Find where the given text appears and provide that cell's center as (X, Y) coordinate. 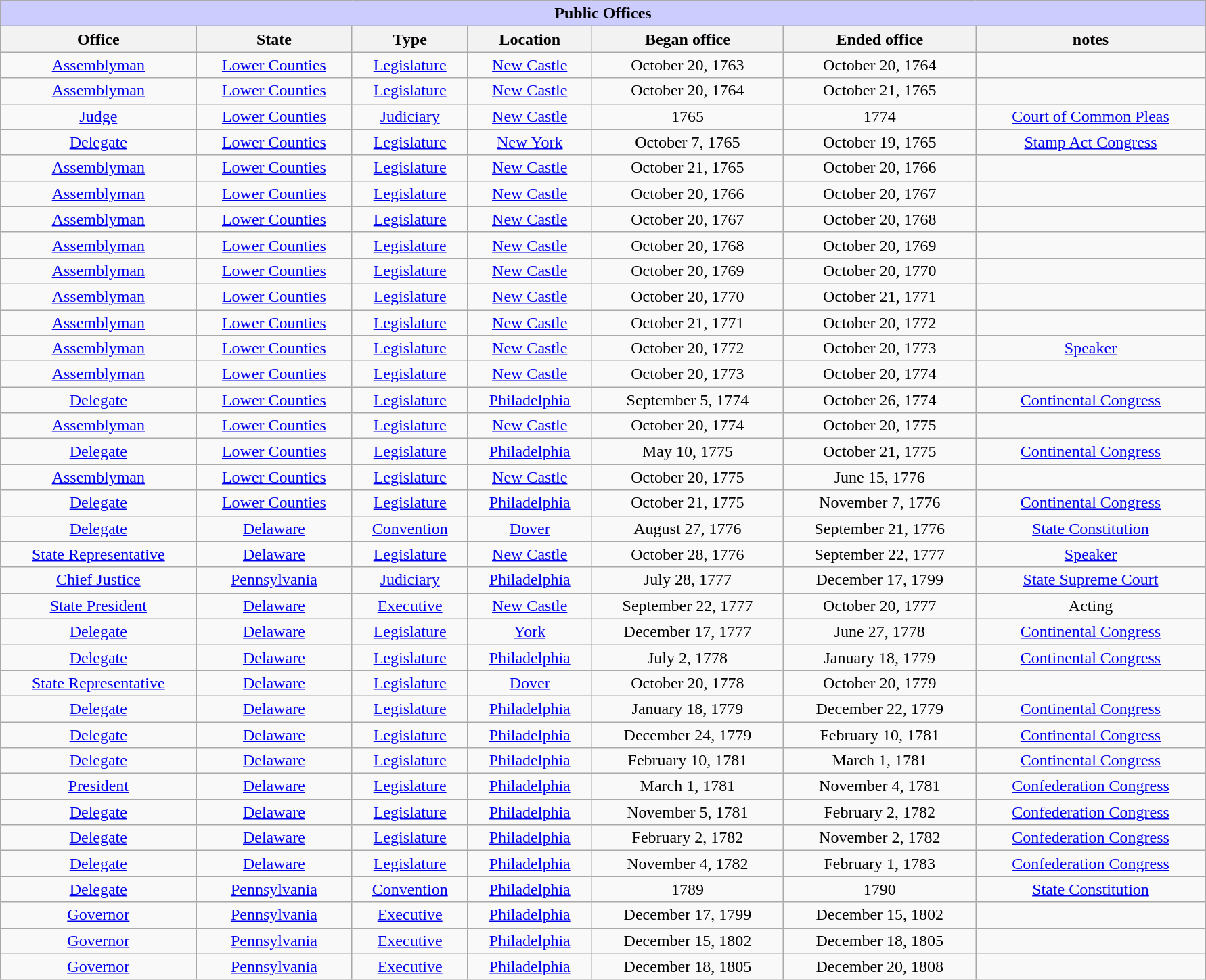
Stamp Act Congress (1091, 142)
September 21, 1776 (880, 529)
October 28, 1776 (688, 554)
1774 (880, 116)
1765 (688, 116)
November 4, 1781 (880, 786)
October 20, 1777 (880, 606)
Acting (1091, 606)
October 20, 1778 (688, 683)
President (99, 786)
Location (529, 39)
November 2, 1782 (880, 838)
Began office (688, 39)
November 5, 1781 (688, 812)
New York (529, 142)
State (274, 39)
York (529, 631)
November 4, 1782 (688, 864)
1790 (880, 889)
June 27, 1778 (880, 631)
notes (1091, 39)
State President (99, 606)
Court of Common Pleas (1091, 116)
October 20, 1779 (880, 683)
Type (410, 39)
October 19, 1765 (880, 142)
December 24, 1779 (688, 734)
Public Offices (604, 14)
August 27, 1776 (688, 529)
February 1, 1783 (880, 864)
November 7, 1776 (880, 503)
State Supreme Court (1091, 580)
June 15, 1776 (880, 477)
December 20, 1808 (880, 966)
July 28, 1777 (688, 580)
Chief Justice (99, 580)
July 2, 1778 (688, 657)
1789 (688, 889)
September 5, 1774 (688, 400)
December 22, 1779 (880, 709)
October 20, 1763 (688, 65)
October 7, 1765 (688, 142)
Judge (99, 116)
May 10, 1775 (688, 451)
Office (99, 39)
Ended office (880, 39)
December 17, 1777 (688, 631)
October 26, 1774 (880, 400)
